Identify which cell holds the provided text, then report its (x, y) central coordinate. 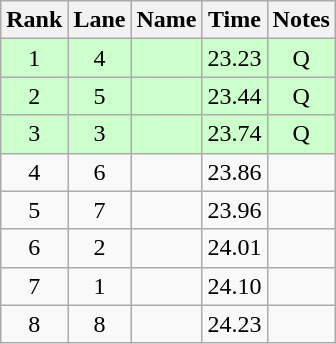
Name (166, 20)
23.74 (234, 134)
23.96 (234, 210)
24.23 (234, 324)
23.23 (234, 58)
23.44 (234, 96)
Notes (301, 20)
Time (234, 20)
24.10 (234, 286)
23.86 (234, 172)
Lane (100, 20)
Rank (34, 20)
24.01 (234, 248)
